From the cell containing the given text, extract its center point as (x, y) coordinate. 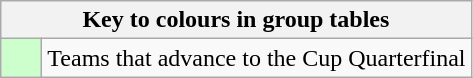
Teams that advance to the Cup Quarterfinal (256, 58)
Key to colours in group tables (236, 20)
